Detect which cell encompasses the target text, then output its [x, y] center coordinate. 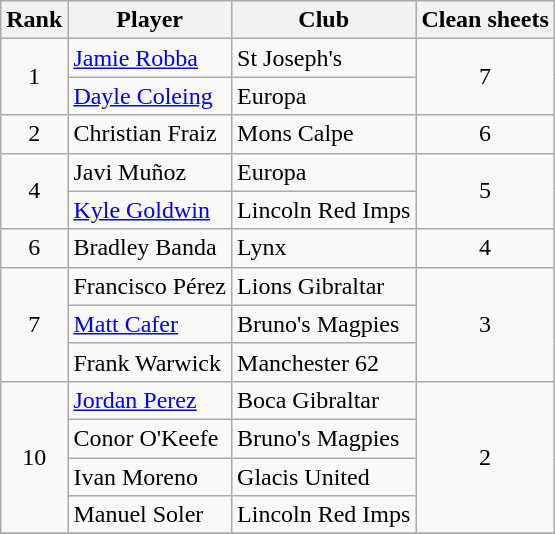
Kyle Goldwin [150, 210]
Francisco Pérez [150, 286]
Javi Muñoz [150, 172]
Manuel Soler [150, 515]
Jordan Perez [150, 400]
Manchester 62 [324, 362]
5 [485, 191]
Rank [34, 20]
Ivan Moreno [150, 477]
Bradley Banda [150, 248]
Frank Warwick [150, 362]
Dayle Coleing [150, 96]
Conor O'Keefe [150, 438]
Glacis United [324, 477]
St Joseph's [324, 58]
Christian Fraiz [150, 134]
1 [34, 77]
Mons Calpe [324, 134]
Matt Cafer [150, 324]
Lions Gibraltar [324, 286]
Clean sheets [485, 20]
Boca Gibraltar [324, 400]
Club [324, 20]
10 [34, 457]
3 [485, 324]
Jamie Robba [150, 58]
Player [150, 20]
Lynx [324, 248]
